Scan for the cell matching the given text and deliver its (X, Y) coordinate at center. 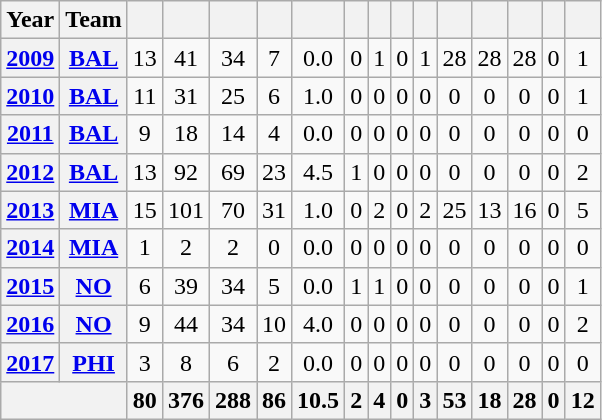
11 (144, 96)
14 (232, 134)
288 (232, 400)
2017 (30, 362)
23 (274, 172)
PHI (94, 362)
376 (186, 400)
2009 (30, 58)
2015 (30, 286)
2013 (30, 210)
101 (186, 210)
2016 (30, 324)
10.5 (318, 400)
Team (94, 20)
80 (144, 400)
86 (274, 400)
2010 (30, 96)
16 (524, 210)
10 (274, 324)
8 (186, 362)
41 (186, 58)
53 (454, 400)
69 (232, 172)
4.5 (318, 172)
2014 (30, 248)
12 (582, 400)
44 (186, 324)
2012 (30, 172)
2011 (30, 134)
70 (232, 210)
4.0 (318, 324)
92 (186, 172)
39 (186, 286)
Year (30, 20)
15 (144, 210)
7 (274, 58)
